Return (X, Y) of the center of cell containing provided text 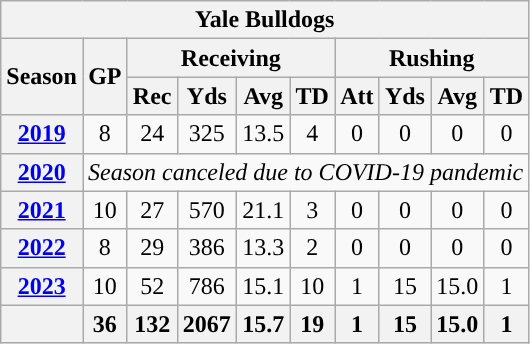
24 (152, 134)
786 (206, 286)
2021 (42, 210)
13.3 (264, 248)
2020 (42, 172)
15.1 (264, 286)
Yale Bulldogs (265, 20)
Receiving (230, 58)
15.7 (264, 324)
Rec (152, 96)
2022 (42, 248)
2023 (42, 286)
Rushing (432, 58)
570 (206, 210)
3 (312, 210)
29 (152, 248)
27 (152, 210)
36 (104, 324)
19 (312, 324)
2 (312, 248)
2019 (42, 134)
52 (152, 286)
4 (312, 134)
21.1 (264, 210)
GP (104, 77)
Season canceled due to COVID-19 pandemic (305, 172)
13.5 (264, 134)
2067 (206, 324)
325 (206, 134)
Att (358, 96)
132 (152, 324)
386 (206, 248)
Season (42, 77)
